Search for the cell housing the specified text and yield its [x, y] center coordinate. 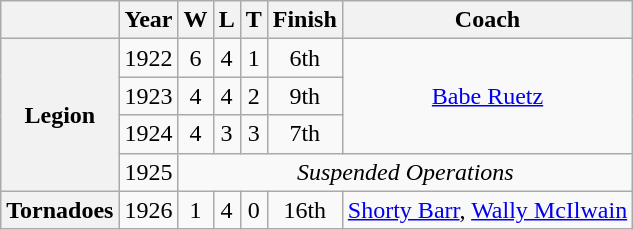
2 [254, 96]
Suspended Operations [406, 172]
Legion [60, 115]
Shorty Barr, Wally McIlwain [487, 210]
W [196, 20]
1924 [148, 134]
Finish [304, 20]
1922 [148, 58]
0 [254, 210]
L [226, 20]
9th [304, 96]
1923 [148, 96]
T [254, 20]
1925 [148, 172]
7th [304, 134]
Coach [487, 20]
Year [148, 20]
16th [304, 210]
1926 [148, 210]
Tornadoes [60, 210]
6 [196, 58]
Babe Ruetz [487, 96]
6th [304, 58]
